Return the (x, y) coordinate for the center point of the cell that contains the specified text.  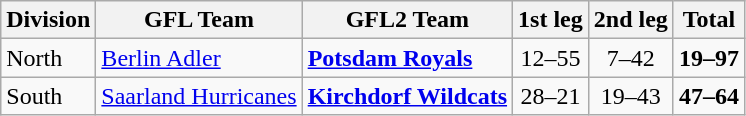
Berlin Adler (199, 58)
Saarland Hurricanes (199, 96)
7–42 (630, 58)
19–97 (708, 58)
1st leg (551, 20)
GFL2 Team (407, 20)
South (48, 96)
12–55 (551, 58)
North (48, 58)
19–43 (630, 96)
2nd leg (630, 20)
47–64 (708, 96)
28–21 (551, 96)
Kirchdorf Wildcats (407, 96)
Total (708, 20)
GFL Team (199, 20)
Division (48, 20)
Potsdam Royals (407, 58)
